Provide the (X, Y) coordinate of the cell's center where the given text is located.  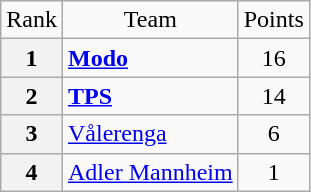
TPS (150, 96)
Vålerenga (150, 134)
16 (274, 58)
Points (274, 20)
6 (274, 134)
Team (150, 20)
2 (32, 96)
Adler Mannheim (150, 172)
14 (274, 96)
Rank (32, 20)
Modo (150, 58)
3 (32, 134)
4 (32, 172)
